Identify which cell holds the provided text, then report its (x, y) central coordinate. 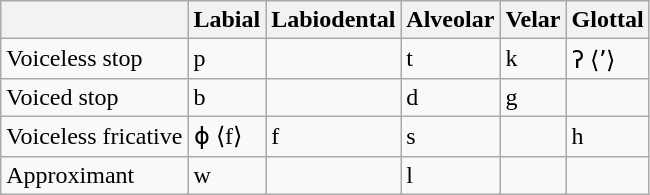
Approximant (94, 175)
d (450, 97)
h (608, 136)
Labial (227, 20)
g (533, 97)
Voiceless stop (94, 59)
Glottal (608, 20)
l (450, 175)
Velar (533, 20)
p (227, 59)
k (533, 59)
Labiodental (334, 20)
t (450, 59)
Voiceless fricative (94, 136)
ɸ ⟨f⟩ (227, 136)
w (227, 175)
Alveolar (450, 20)
s (450, 136)
f (334, 136)
Voiced stop (94, 97)
b (227, 97)
ʔ ⟨ʼ⟩ (608, 59)
